Output the (X, Y) coordinate of the center of the cell containing the given text.  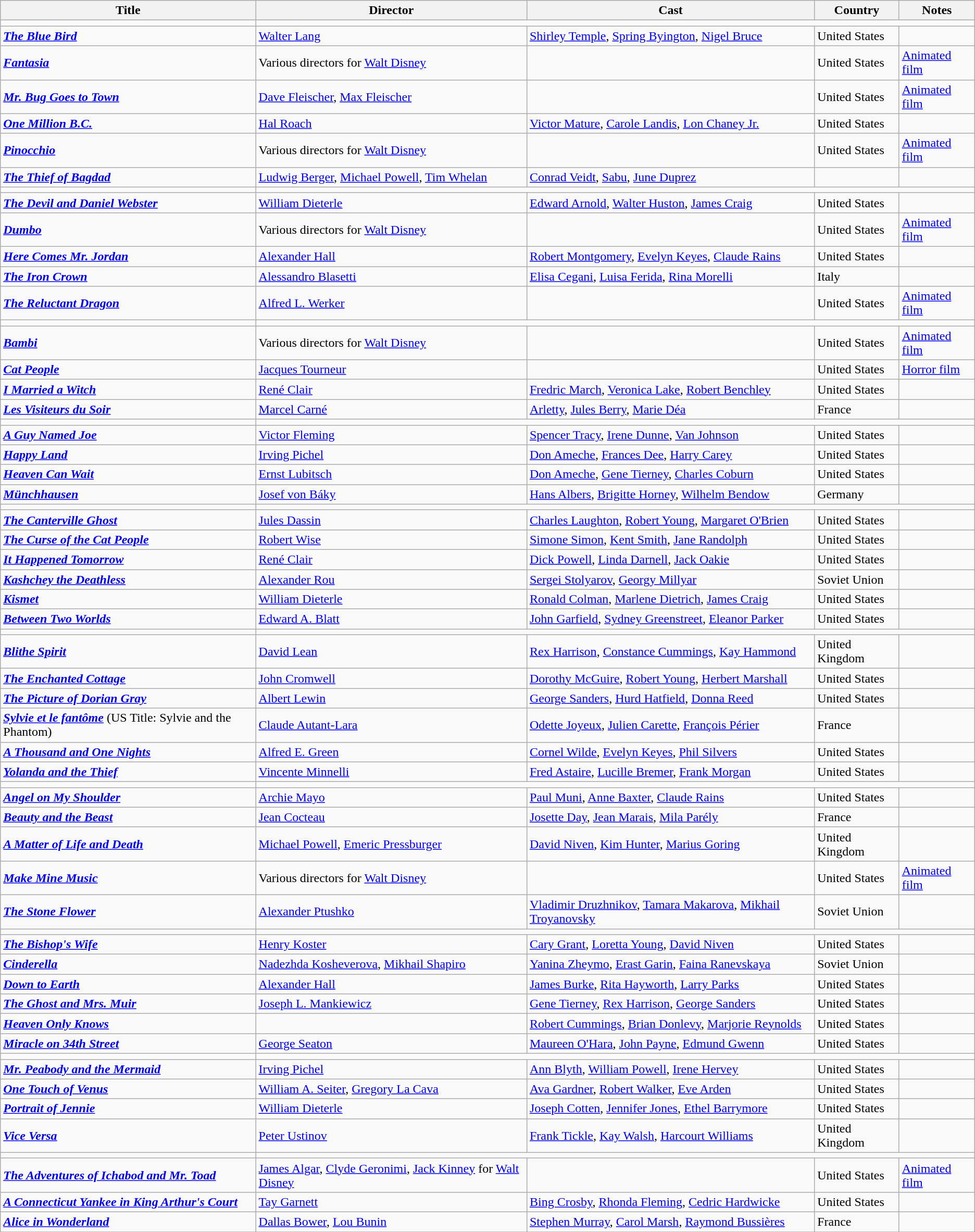
Albert Lewin (391, 698)
Alfred E. Green (391, 752)
Cinderella (128, 964)
The Blue Bird (128, 36)
Dick Powell, Linda Darnell, Jack Oakie (670, 559)
Italy (857, 276)
Münchhausen (128, 494)
George Seaton (391, 1044)
Title (128, 10)
Ludwig Berger, Michael Powell, Tim Whelan (391, 177)
Josette Day, Jean Marais, Mila Parély (670, 817)
Conrad Veidt, Sabu, June Duprez (670, 177)
Director (391, 10)
Happy Land (128, 455)
Beauty and the Beast (128, 817)
Walter Lang (391, 36)
Here Comes Mr. Jordan (128, 256)
Vice Versa (128, 1135)
Blithe Spirit (128, 652)
Ann Blyth, William Powell, Irene Hervey (670, 1069)
Joseph Cotten, Jennifer Jones, Ethel Barrymore (670, 1109)
Heaven Can Wait (128, 474)
Robert Wise (391, 539)
Rex Harrison, Constance Cummings, Kay Hammond (670, 652)
Angel on My Shoulder (128, 797)
Mr. Bug Goes to Town (128, 97)
George Sanders, Hurd Hatfield, Donna Reed (670, 698)
James Burke, Rita Hayworth, Larry Parks (670, 984)
William A. Seiter, Gregory La Cava (391, 1089)
Henry Koster (391, 945)
Alessandro Blasetti (391, 276)
A Thousand and One Nights (128, 752)
Notes (936, 10)
Robert Montgomery, Evelyn Keyes, Claude Rains (670, 256)
Ava Gardner, Robert Walker, Eve Arden (670, 1089)
Nadezhda Kosheverova, Mikhail Shapiro (391, 964)
The Picture of Dorian Gray (128, 698)
Make Mine Music (128, 878)
Paul Muni, Anne Baxter, Claude Rains (670, 797)
Ronald Colman, Marlene Dietrich, James Craig (670, 599)
The Canterville Ghost (128, 520)
Dumbo (128, 229)
The Bishop's Wife (128, 945)
Jules Dassin (391, 520)
Hal Roach (391, 123)
Cornel Wilde, Evelyn Keyes, Phil Silvers (670, 752)
Bing Crosby, Rhonda Fleming, Cedric Hardwicke (670, 1202)
Fredric March, Veronica Lake, Robert Benchley (670, 389)
The Curse of the Cat People (128, 539)
Sergei Stolyarov, Georgy Millyar (670, 580)
A Connecticut Yankee in King Arthur's Court (128, 1202)
Fred Astaire, Lucille Bremer, Frank Morgan (670, 772)
David Lean (391, 652)
Archie Mayo (391, 797)
Shirley Temple, Spring Byington, Nigel Bruce (670, 36)
Ernst Lubitsch (391, 474)
Don Ameche, Frances Dee, Harry Carey (670, 455)
Marcel Carné (391, 409)
David Niven, Kim Hunter, Marius Goring (670, 844)
The Stone Flower (128, 911)
Vladimir Druzhnikov, Tamara Makarova, Mikhail Troyanovsky (670, 911)
The Enchanted Cottage (128, 678)
Odette Joyeux, Julien Carette, François Périer (670, 725)
Pinocchio (128, 150)
Elisa Cegani, Luisa Ferida, Rina Morelli (670, 276)
Dallas Bower, Lou Bunin (391, 1222)
Alice in Wonderland (128, 1222)
One Touch of Venus (128, 1089)
Tay Garnett (391, 1202)
Gene Tierney, Rex Harrison, George Sanders (670, 1004)
Victor Fleming (391, 435)
John Garfield, Sydney Greenstreet, Eleanor Parker (670, 619)
Portrait of Jennie (128, 1109)
Kismet (128, 599)
Between Two Worlds (128, 619)
Robert Cummings, Brian Donlevy, Marjorie Reynolds (670, 1024)
Jean Cocteau (391, 817)
A Guy Named Joe (128, 435)
Peter Ustinov (391, 1135)
Cat People (128, 370)
Charles Laughton, Robert Young, Margaret O'Brien (670, 520)
Cary Grant, Loretta Young, David Niven (670, 945)
Yanina Zheymo, Erast Garin, Faina Ranevskaya (670, 964)
One Million B.C. (128, 123)
The Ghost and Mrs. Muir (128, 1004)
Arletty, Jules Berry, Marie Déa (670, 409)
The Reluctant Dragon (128, 303)
Fantasia (128, 62)
Edward A. Blatt (391, 619)
Down to Earth (128, 984)
Germany (857, 494)
Claude Autant-Lara (391, 725)
Simone Simon, Kent Smith, Jane Randolph (670, 539)
Bambi (128, 343)
John Cromwell (391, 678)
Heaven Only Knows (128, 1024)
Hans Albers, Brigitte Horney, Wilhelm Bendow (670, 494)
Jacques Tourneur (391, 370)
It Happened Tomorrow (128, 559)
Spencer Tracy, Irene Dunne, Van Johnson (670, 435)
Les Visiteurs du Soir (128, 409)
The Devil and Daniel Webster (128, 203)
Kashchey the Deathless (128, 580)
Alexander Rou (391, 580)
Horror film (936, 370)
Cast (670, 10)
Sylvie et le fantôme (US Title: Sylvie and the Phantom) (128, 725)
The Adventures of Ichabod and Mr. Toad (128, 1175)
Maureen O'Hara, John Payne, Edmund Gwenn (670, 1044)
Mr. Peabody and the Mermaid (128, 1069)
Joseph L. Mankiewicz (391, 1004)
Dave Fleischer, Max Fleischer (391, 97)
James Algar, Clyde Geronimi, Jack Kinney for Walt Disney (391, 1175)
Yolanda and the Thief (128, 772)
Don Ameche, Gene Tierney, Charles Coburn (670, 474)
Frank Tickle, Kay Walsh, Harcourt Williams (670, 1135)
Michael Powell, Emeric Pressburger (391, 844)
Josef von Báky (391, 494)
Alexander Ptushko (391, 911)
Vincente Minnelli (391, 772)
I Married a Witch (128, 389)
A Matter of Life and Death (128, 844)
Miracle on 34th Street (128, 1044)
The Thief of Bagdad (128, 177)
Edward Arnold, Walter Huston, James Craig (670, 203)
Country (857, 10)
Stephen Murray, Carol Marsh, Raymond Bussières (670, 1222)
The Iron Crown (128, 276)
Alfred L. Werker (391, 303)
Victor Mature, Carole Landis, Lon Chaney Jr. (670, 123)
Dorothy McGuire, Robert Young, Herbert Marshall (670, 678)
